Detect which cell encompasses the target text, then output its (X, Y) center coordinate. 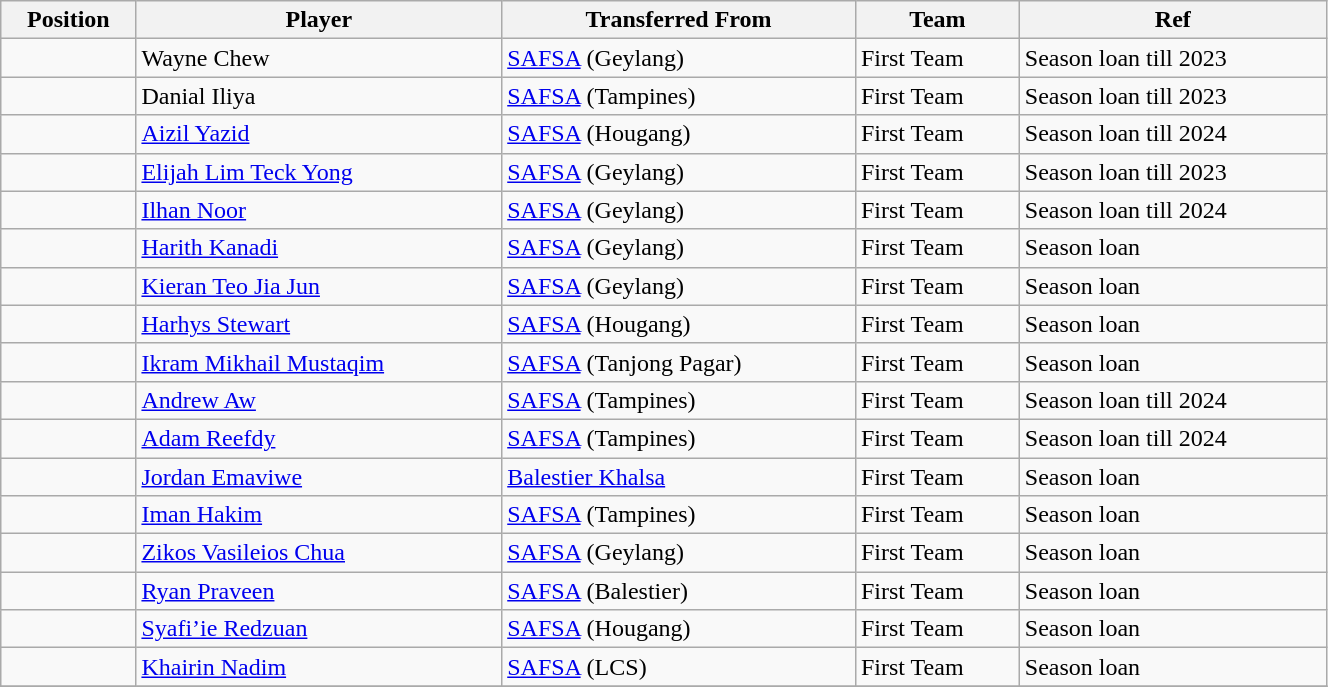
Wayne Chew (319, 58)
SAFSA (LCS) (679, 667)
Elijah Lim Teck Yong (319, 172)
Adam Reefdy (319, 438)
Harith Kanadi (319, 248)
Aizil Yazid (319, 134)
Ikram Mikhail Mustaqim (319, 362)
Ryan Praveen (319, 591)
Danial Iliya (319, 96)
Zikos Vasileios Chua (319, 553)
Position (68, 20)
Transferred From (679, 20)
Harhys Stewart (319, 324)
Andrew Aw (319, 400)
Team (937, 20)
Syafi’ie Redzuan (319, 629)
SAFSA (Balestier) (679, 591)
SAFSA (Tanjong Pagar) (679, 362)
Ilhan Noor (319, 210)
Khairin Nadim (319, 667)
Jordan Emaviwe (319, 477)
Kieran Teo Jia Jun (319, 286)
Ref (1172, 20)
Balestier Khalsa (679, 477)
Player (319, 20)
Iman Hakim (319, 515)
